Locate the cell with the specified text and output its (X, Y) center coordinate. 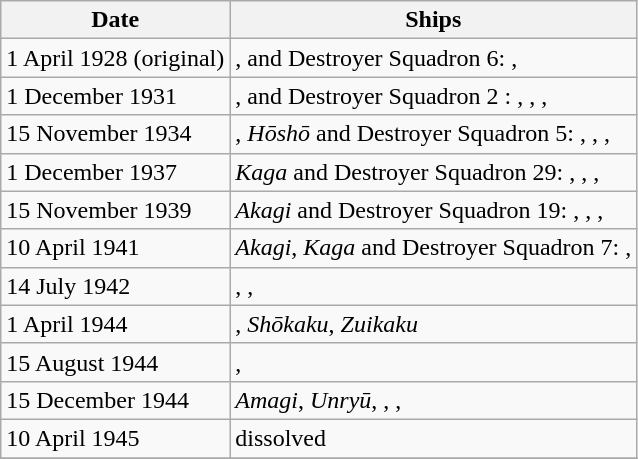
Kaga and Destroyer Squadron 29: , , , (434, 172)
1 April 1944 (116, 324)
, (434, 362)
dissolved (434, 438)
1 April 1928 (original) (116, 58)
1 December 1931 (116, 96)
15 August 1944 (116, 362)
Amagi, Unryū, , , (434, 400)
Ships (434, 20)
10 April 1941 (116, 248)
, Hōshō and Destroyer Squadron 5: , , , (434, 134)
15 November 1934 (116, 134)
Akagi and Destroyer Squadron 19: , , , (434, 210)
15 November 1939 (116, 210)
, , (434, 286)
1 December 1937 (116, 172)
15 December 1944 (116, 400)
14 July 1942 (116, 286)
Date (116, 20)
Akagi, Kaga and Destroyer Squadron 7: , (434, 248)
, and Destroyer Squadron 2 : , , , (434, 96)
10 April 1945 (116, 438)
, Shōkaku, Zuikaku (434, 324)
, and Destroyer Squadron 6: , (434, 58)
